Locate the cell with the specified text and output its (X, Y) center coordinate. 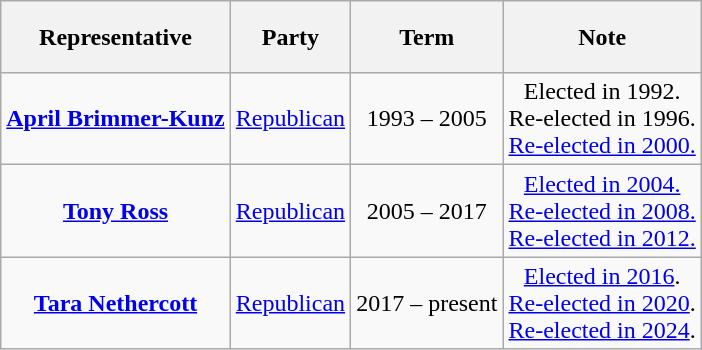
2005 – 2017 (427, 211)
1993 – 2005 (427, 119)
Note (602, 37)
2017 – present (427, 303)
Party (290, 37)
Term (427, 37)
Elected in 2004.Re-elected in 2008.Re-elected in 2012. (602, 211)
Tony Ross (116, 211)
Tara Nethercott (116, 303)
Elected in 1992.Re-elected in 1996.Re-elected in 2000. (602, 119)
Elected in 2016.Re-elected in 2020.Re-elected in 2024. (602, 303)
Representative (116, 37)
April Brimmer-Kunz (116, 119)
